Locate the cell with the specified text and output its [X, Y] center coordinate. 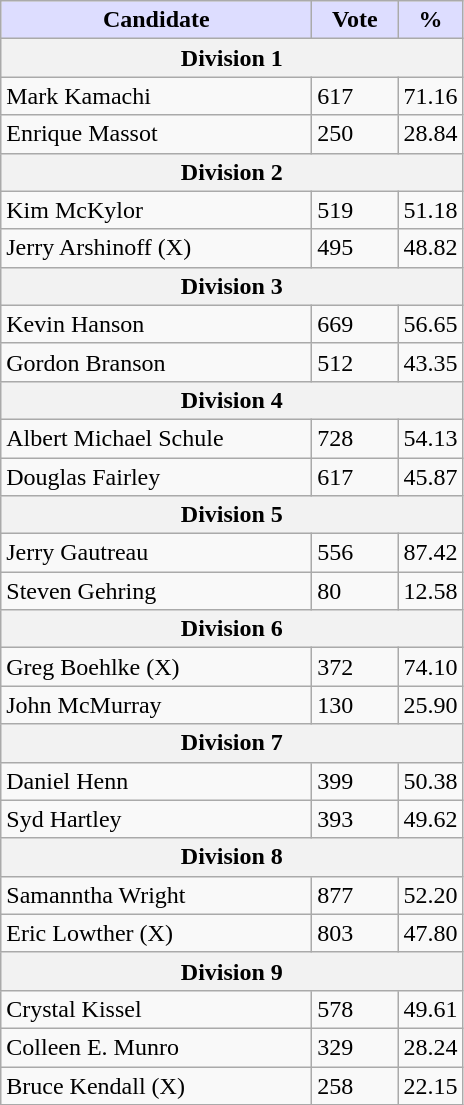
Greg Boehlke (X) [156, 667]
Kevin Hanson [156, 324]
49.61 [430, 1009]
Douglas Fairley [156, 477]
Colleen E. Munro [156, 1047]
372 [355, 667]
25.90 [430, 705]
45.87 [430, 477]
71.16 [430, 96]
Mark Kamachi [156, 96]
Jerry Arshinoff (X) [156, 248]
329 [355, 1047]
Vote [355, 20]
Division 9 [232, 971]
Albert Michael Schule [156, 438]
Division 3 [232, 286]
51.18 [430, 210]
Syd Hartley [156, 819]
495 [355, 248]
Kim McKylor [156, 210]
12.58 [430, 591]
Division 7 [232, 743]
87.42 [430, 553]
258 [355, 1085]
54.13 [430, 438]
John McMurray [156, 705]
43.35 [430, 362]
49.62 [430, 819]
22.15 [430, 1085]
48.82 [430, 248]
Division 1 [232, 58]
Jerry Gautreau [156, 553]
Crystal Kissel [156, 1009]
74.10 [430, 667]
% [430, 20]
803 [355, 933]
Candidate [156, 20]
130 [355, 705]
728 [355, 438]
28.84 [430, 134]
80 [355, 591]
52.20 [430, 895]
556 [355, 553]
47.80 [430, 933]
28.24 [430, 1047]
519 [355, 210]
512 [355, 362]
Division 6 [232, 629]
Division 5 [232, 515]
Samanntha Wright [156, 895]
Steven Gehring [156, 591]
50.38 [430, 781]
Division 8 [232, 857]
Bruce Kendall (X) [156, 1085]
Division 4 [232, 400]
56.65 [430, 324]
Daniel Henn [156, 781]
Enrique Massot [156, 134]
393 [355, 819]
669 [355, 324]
Eric Lowther (X) [156, 933]
578 [355, 1009]
250 [355, 134]
877 [355, 895]
399 [355, 781]
Gordon Branson [156, 362]
Division 2 [232, 172]
